Scan for the cell matching the given text and deliver its (x, y) coordinate at center. 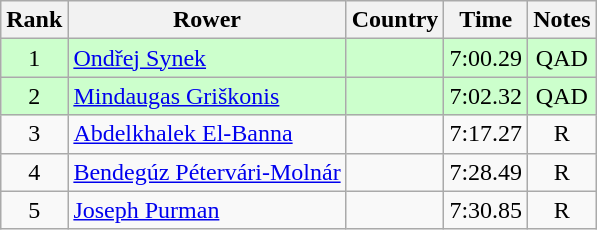
7:00.29 (486, 58)
Rank (34, 20)
1 (34, 58)
Joseph Purman (207, 210)
Notes (562, 20)
5 (34, 210)
7:28.49 (486, 172)
Country (395, 20)
Ondřej Synek (207, 58)
3 (34, 134)
7:17.27 (486, 134)
Rower (207, 20)
7:30.85 (486, 210)
Time (486, 20)
2 (34, 96)
4 (34, 172)
Bendegúz Pétervári-Molnár (207, 172)
7:02.32 (486, 96)
Mindaugas Griškonis (207, 96)
Abdelkhalek El-Banna (207, 134)
